Output the [X, Y] coordinate of the center of the cell containing the given text.  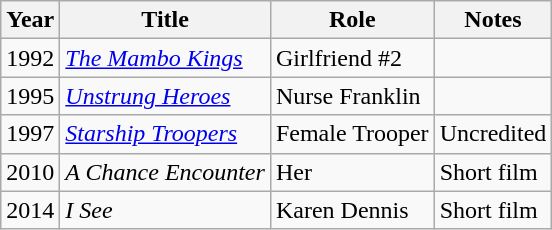
Her [352, 172]
2010 [30, 172]
Starship Troopers [166, 134]
I See [166, 210]
Female Trooper [352, 134]
Notes [493, 20]
Nurse Franklin [352, 96]
Title [166, 20]
Karen Dennis [352, 210]
Uncredited [493, 134]
Role [352, 20]
Unstrung Heroes [166, 96]
Girlfriend #2 [352, 58]
1997 [30, 134]
The Mambo Kings [166, 58]
A Chance Encounter [166, 172]
2014 [30, 210]
1992 [30, 58]
1995 [30, 96]
Year [30, 20]
